Extract the (x, y) coordinate from the center of the cell holding the provided text.  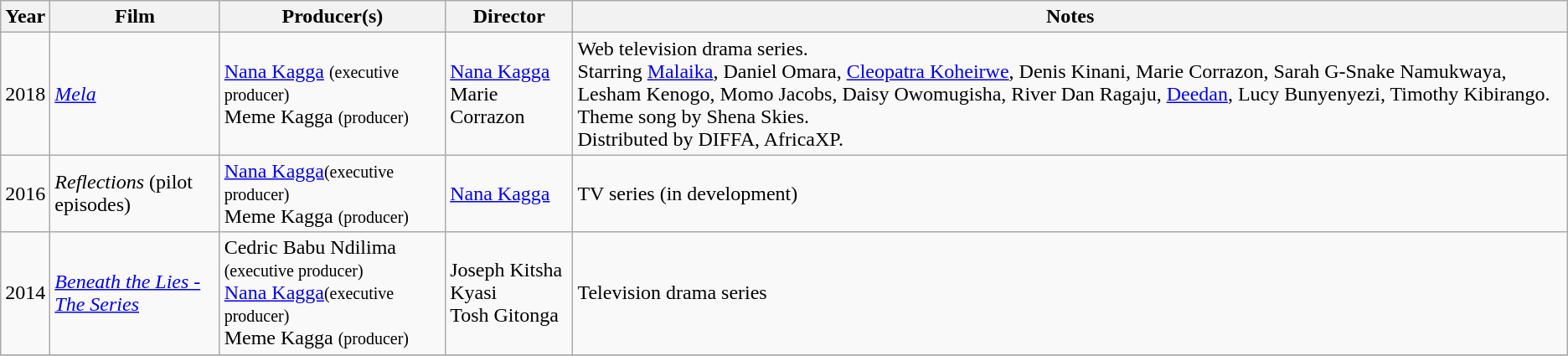
Nana Kagga Marie Corrazon (509, 94)
Producer(s) (333, 17)
TV series (in development) (1070, 193)
Nana Kagga(executive producer) Meme Kagga (producer) (333, 193)
Film (135, 17)
Joseph Kitsha Kyasi Tosh Gitonga (509, 293)
Notes (1070, 17)
Cedric Babu Ndilima (executive producer)Nana Kagga(executive producer)Meme Kagga (producer) (333, 293)
Beneath the Lies - The Series (135, 293)
Year (25, 17)
2014 (25, 293)
Director (509, 17)
Reflections (pilot episodes) (135, 193)
2016 (25, 193)
Nana Kagga (509, 193)
Television drama series (1070, 293)
Nana Kagga (executive producer) Meme Kagga (producer) (333, 94)
Mela (135, 94)
2018 (25, 94)
